Find where the given text appears and provide that cell's center as [x, y] coordinate. 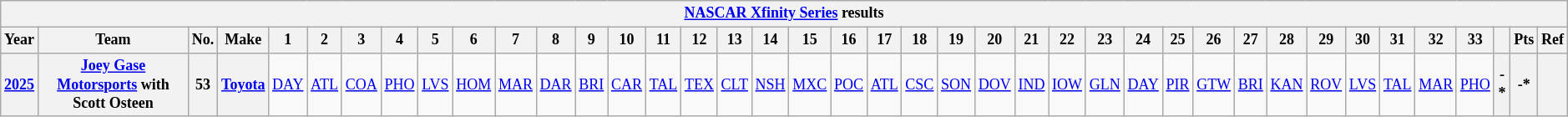
Toyota [244, 84]
27 [1251, 40]
COA [361, 84]
15 [810, 40]
CAR [627, 84]
TEX [700, 84]
28 [1287, 40]
Make [244, 40]
DOV [994, 84]
17 [884, 40]
SON [957, 84]
CLT [735, 84]
12 [700, 40]
3 [361, 40]
No. [204, 40]
HOM [474, 84]
4 [399, 40]
MXC [810, 84]
32 [1436, 40]
26 [1214, 40]
Team [113, 40]
2 [325, 40]
Pts [1525, 40]
20 [994, 40]
IOW [1067, 84]
10 [627, 40]
Joey Gase Motorsports with Scott Osteen [113, 84]
53 [204, 84]
CSC [920, 84]
13 [735, 40]
6 [474, 40]
19 [957, 40]
22 [1067, 40]
7 [516, 40]
NASCAR Xfinity Series results [784, 13]
1 [288, 40]
ROV [1326, 84]
GLN [1105, 84]
11 [663, 40]
Ref [1553, 40]
30 [1363, 40]
2025 [20, 84]
25 [1177, 40]
NSH [770, 84]
21 [1032, 40]
14 [770, 40]
23 [1105, 40]
8 [556, 40]
Year [20, 40]
16 [849, 40]
29 [1326, 40]
KAN [1287, 84]
5 [436, 40]
PIR [1177, 84]
GTW [1214, 84]
9 [591, 40]
24 [1143, 40]
DAR [556, 84]
33 [1474, 40]
IND [1032, 84]
18 [920, 40]
31 [1398, 40]
POC [849, 84]
